Locate the cell with the specified text and output its [X, Y] center coordinate. 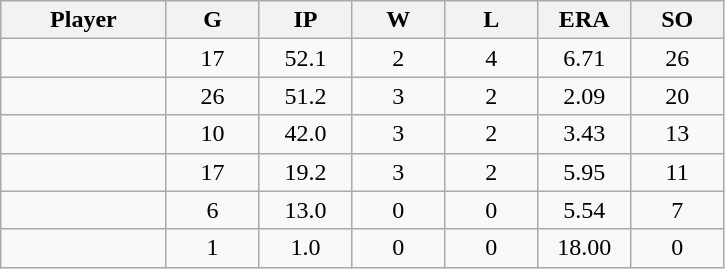
18.00 [584, 248]
ERA [584, 20]
SO [678, 20]
11 [678, 172]
19.2 [306, 172]
Player [84, 20]
W [398, 20]
6.71 [584, 58]
10 [212, 134]
5.54 [584, 210]
13.0 [306, 210]
6 [212, 210]
52.1 [306, 58]
IP [306, 20]
51.2 [306, 96]
3.43 [584, 134]
4 [492, 58]
5.95 [584, 172]
7 [678, 210]
20 [678, 96]
1 [212, 248]
G [212, 20]
2.09 [584, 96]
13 [678, 134]
1.0 [306, 248]
L [492, 20]
42.0 [306, 134]
